Pinpoint the cell where the given text exists, returning its [x, y] midpoint coordinate. 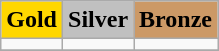
Bronze [176, 20]
Silver [98, 20]
Gold [32, 20]
